Provide the (X, Y) coordinate of the cell's center where the given text is located.  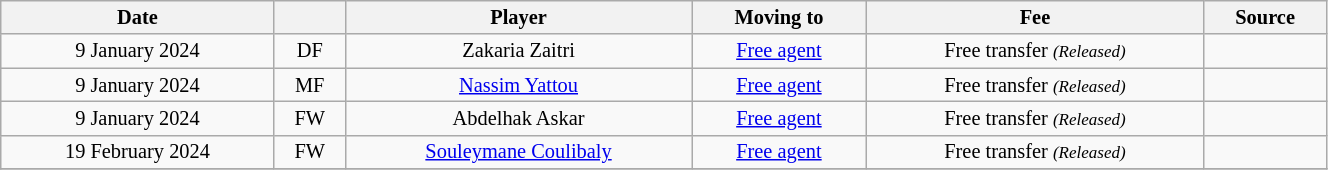
MF (310, 85)
Date (138, 17)
19 February 2024 (138, 152)
Souleymane Coulibaly (518, 152)
Moving to (779, 17)
Nassim Yattou (518, 85)
Source (1266, 17)
Fee (1035, 17)
Abdelhak Askar (518, 118)
Player (518, 17)
Zakaria Zaitri (518, 51)
DF (310, 51)
